Capture the cell that displays the provided text and extract its [x, y] central coordinate. 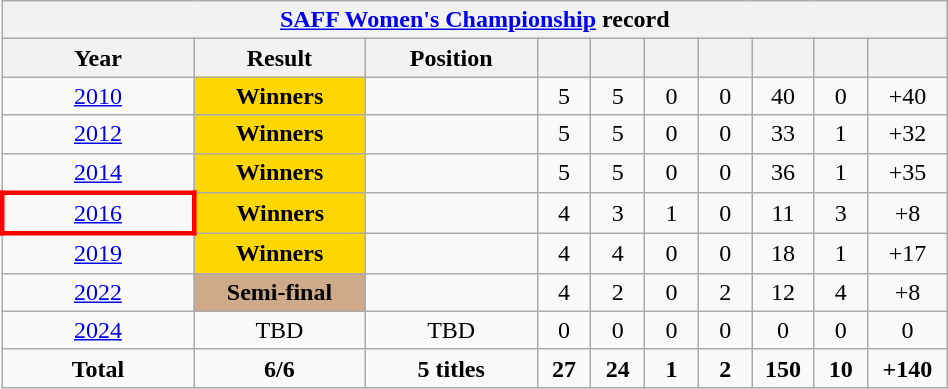
2019 [98, 254]
2024 [98, 330]
Year [98, 58]
2014 [98, 173]
6/6 [280, 368]
Semi-final [280, 292]
2016 [98, 214]
5 titles [451, 368]
+140 [908, 368]
2022 [98, 292]
36 [783, 173]
10 [841, 368]
Total [98, 368]
Result [280, 58]
27 [564, 368]
18 [783, 254]
40 [783, 96]
+35 [908, 173]
SAFF Women's Championship record [474, 20]
Position [451, 58]
+17 [908, 254]
12 [783, 292]
24 [618, 368]
+32 [908, 134]
33 [783, 134]
11 [783, 214]
2010 [98, 96]
+40 [908, 96]
2012 [98, 134]
150 [783, 368]
